Capture the cell that displays the provided text and extract its [X, Y] central coordinate. 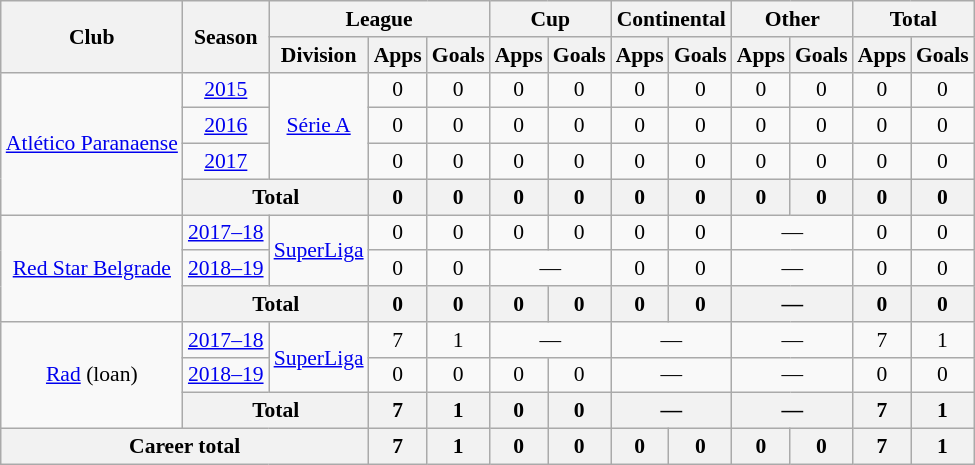
Série A [319, 126]
Other [792, 19]
Atlético Paranaense [92, 143]
Season [226, 36]
Rad (loan) [92, 376]
2017 [226, 162]
2016 [226, 126]
Career total [185, 447]
Club [92, 36]
2015 [226, 90]
League [380, 19]
Continental [672, 19]
Cup [550, 19]
Division [319, 55]
Red Star Belgrade [92, 268]
